Return the [x, y] coordinate for the center point of the cell that contains the specified text.  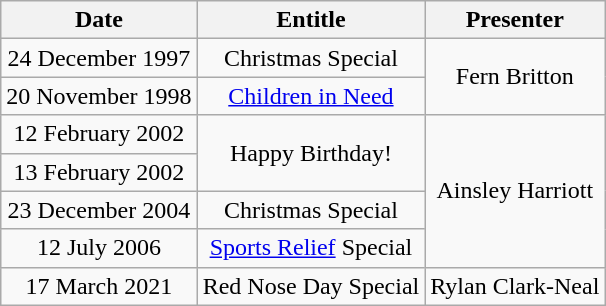
20 November 1998 [99, 96]
Sports Relief Special [311, 248]
23 December 2004 [99, 210]
Fern Britton [515, 77]
12 July 2006 [99, 248]
Ainsley Harriott [515, 191]
17 March 2021 [99, 286]
24 December 1997 [99, 58]
Presenter [515, 20]
Date [99, 20]
Children in Need [311, 96]
Happy Birthday! [311, 153]
Entitle [311, 20]
12 February 2002 [99, 134]
Red Nose Day Special [311, 286]
13 February 2002 [99, 172]
Rylan Clark-Neal [515, 286]
